Find where the given text appears and provide that cell's center as (X, Y) coordinate. 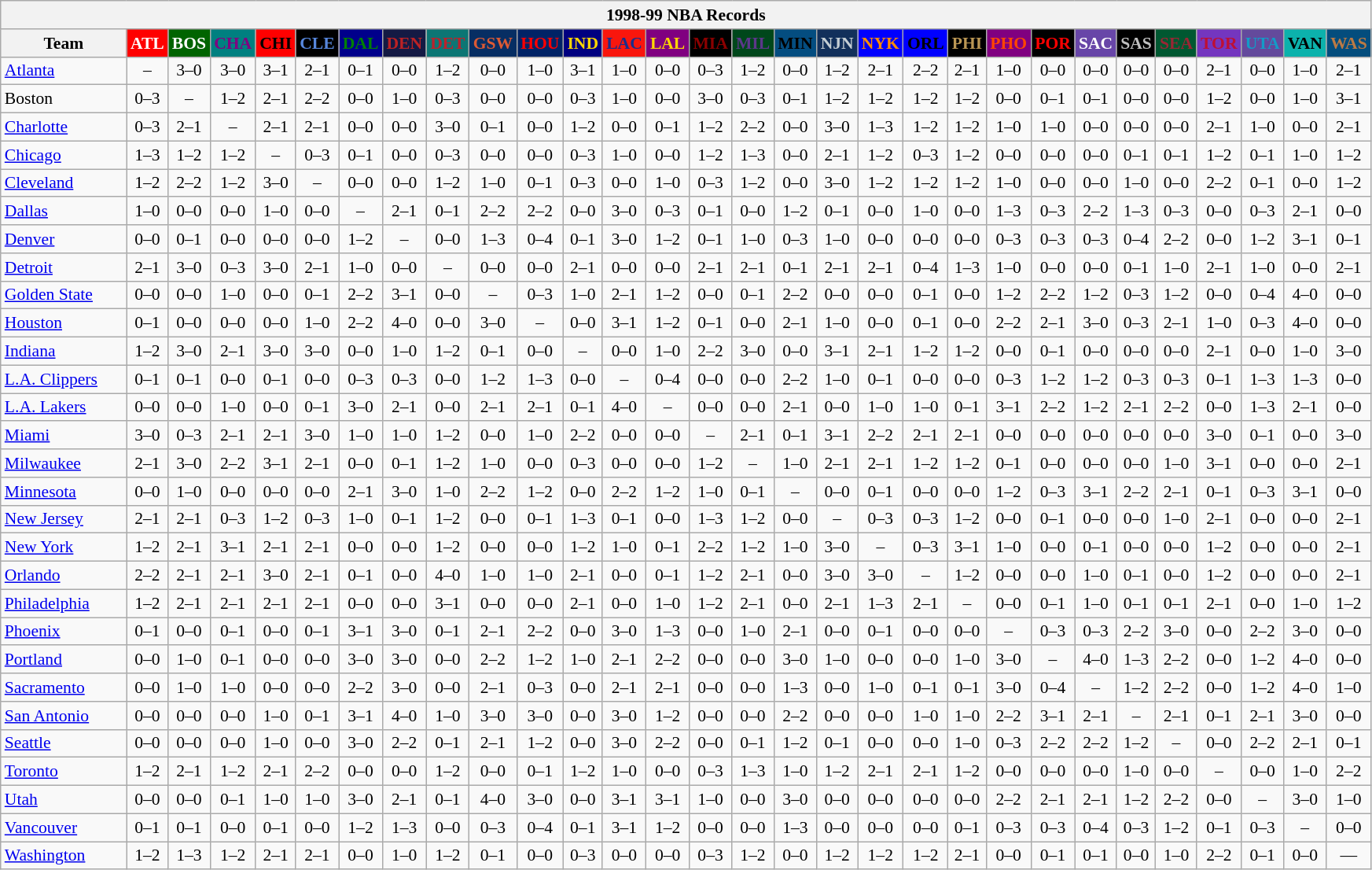
LAC (624, 43)
New Jersey (64, 519)
Washington (64, 856)
NJN (837, 43)
CLE (318, 43)
WAS (1349, 43)
Dallas (64, 212)
1998-99 NBA Records (686, 15)
Detroit (64, 267)
Indiana (64, 352)
Utah (64, 800)
NYK (881, 43)
Vancouver (64, 828)
Toronto (64, 772)
MIA (710, 43)
Phoenix (64, 632)
New York (64, 547)
DEN (404, 43)
Seattle (64, 743)
Houston (64, 323)
SEA (1176, 43)
SAC (1096, 43)
Sacramento (64, 688)
— (1349, 856)
San Antonio (64, 716)
Philadelphia (64, 603)
Milwaukee (64, 463)
Minnesota (64, 492)
VAN (1305, 43)
MIN (795, 43)
HOU (539, 43)
Portland (64, 660)
PHI (967, 43)
Team (64, 43)
CHA (233, 43)
L.A. Clippers (64, 379)
DET (448, 43)
SAS (1136, 43)
CHI (275, 43)
Orlando (64, 576)
L.A. Lakers (64, 407)
TOR (1219, 43)
LAL (668, 43)
Chicago (64, 155)
UTA (1263, 43)
IND (583, 43)
Charlotte (64, 127)
Miami (64, 436)
Denver (64, 239)
POR (1053, 43)
ATL (148, 43)
PHO (1008, 43)
ORL (926, 43)
DAL (361, 43)
GSW (494, 43)
Cleveland (64, 183)
BOS (189, 43)
Boston (64, 99)
Golden State (64, 295)
Atlanta (64, 71)
MIL (753, 43)
